Return the (x, y) coordinate for the center point of the cell that contains the specified text.  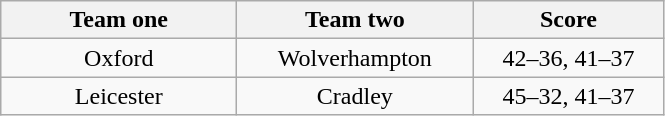
Team one (119, 20)
Oxford (119, 58)
Wolverhampton (355, 58)
Score (568, 20)
Cradley (355, 96)
Team two (355, 20)
42–36, 41–37 (568, 58)
Leicester (119, 96)
45–32, 41–37 (568, 96)
